For the text-containing cell, return its midpoint in [x, y] coordinate format. 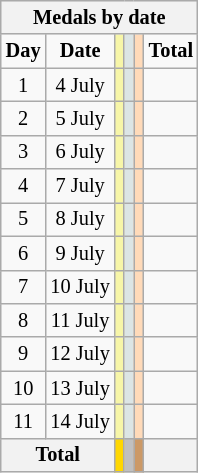
1 [24, 85]
Day [24, 51]
7 [24, 287]
11 [24, 421]
11 July [80, 320]
7 July [80, 186]
Medals by date [100, 17]
4 July [80, 85]
6 July [80, 152]
14 July [80, 421]
8 [24, 320]
Date [80, 51]
10 [24, 388]
9 July [80, 253]
5 July [80, 118]
2 [24, 118]
13 July [80, 388]
4 [24, 186]
8 July [80, 219]
9 [24, 354]
12 July [80, 354]
3 [24, 152]
6 [24, 253]
10 July [80, 287]
5 [24, 219]
